Capture the cell that displays the provided text and extract its (x, y) central coordinate. 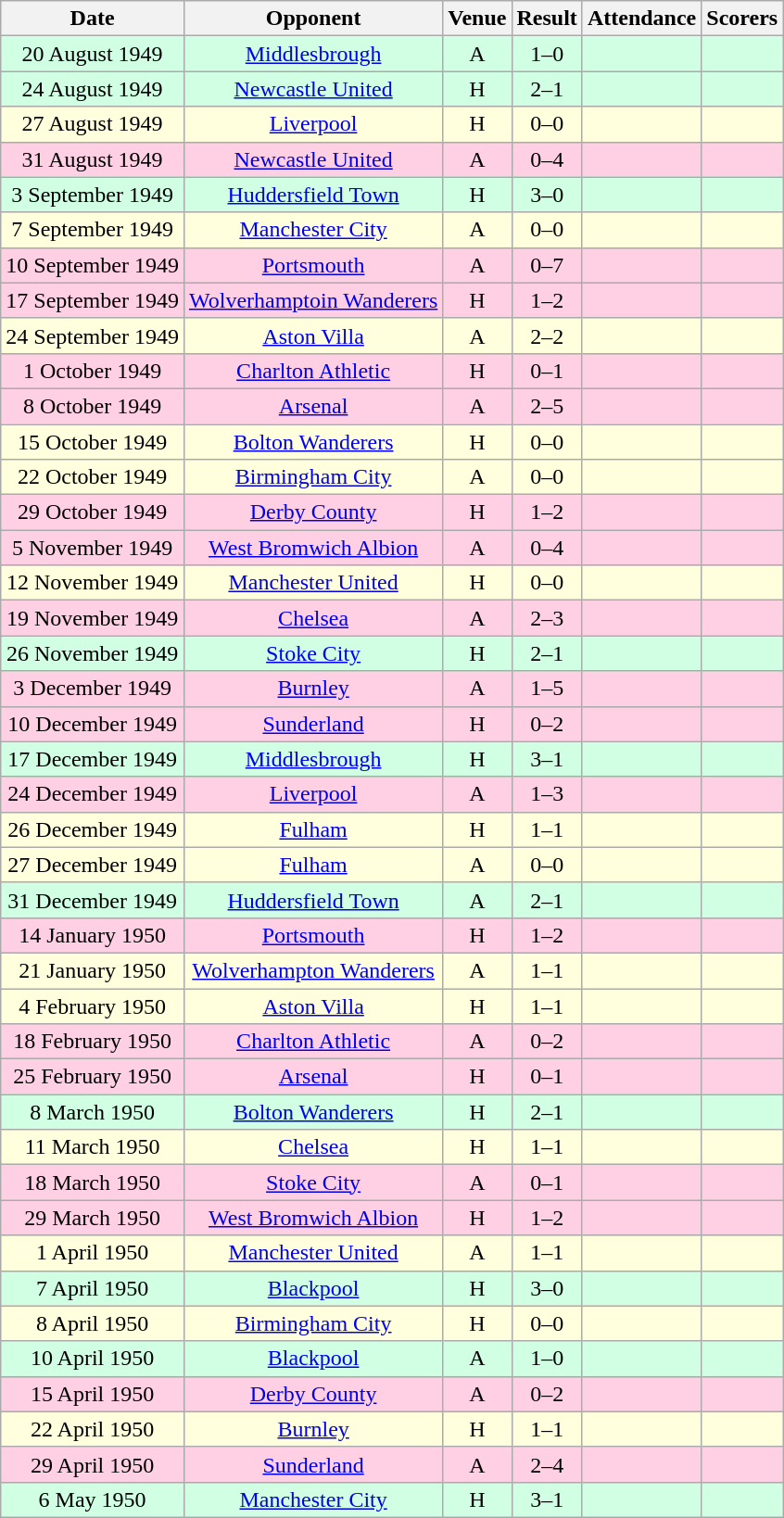
Wolverhamptoin Wanderers (313, 300)
8 March 1950 (93, 1112)
6 May 1950 (93, 1499)
25 February 1950 (93, 1077)
15 April 1950 (93, 1394)
3 September 1949 (93, 195)
18 March 1950 (93, 1183)
17 December 1949 (93, 759)
7 April 1950 (93, 1288)
1–3 (547, 794)
12 November 1949 (93, 583)
3 December 1949 (93, 689)
21 January 1950 (93, 970)
1 October 1949 (93, 371)
24 August 1949 (93, 89)
26 December 1949 (93, 829)
4 February 1950 (93, 1006)
31 December 1949 (93, 900)
1 April 1950 (93, 1253)
29 March 1950 (93, 1218)
29 October 1949 (93, 512)
24 September 1949 (93, 335)
31 August 1949 (93, 159)
27 December 1949 (93, 865)
11 March 1950 (93, 1147)
5 November 1949 (93, 548)
2–4 (547, 1464)
10 December 1949 (93, 724)
Attendance (641, 19)
15 October 1949 (93, 442)
27 August 1949 (93, 124)
1–5 (547, 689)
26 November 1949 (93, 653)
8 April 1950 (93, 1323)
10 September 1949 (93, 265)
2–3 (547, 618)
Wolverhampton Wanderers (313, 970)
17 September 1949 (93, 300)
22 October 1949 (93, 477)
Opponent (313, 19)
7 September 1949 (93, 230)
Scorers (742, 19)
10 April 1950 (93, 1359)
2–2 (547, 335)
24 December 1949 (93, 794)
2–5 (547, 406)
0–7 (547, 265)
29 April 1950 (93, 1464)
Date (93, 19)
Result (547, 19)
19 November 1949 (93, 618)
18 February 1950 (93, 1042)
22 April 1950 (93, 1429)
8 October 1949 (93, 406)
20 August 1949 (93, 54)
14 January 1950 (93, 935)
Venue (477, 19)
